Find where the given text appears and provide that cell's center as (x, y) coordinate. 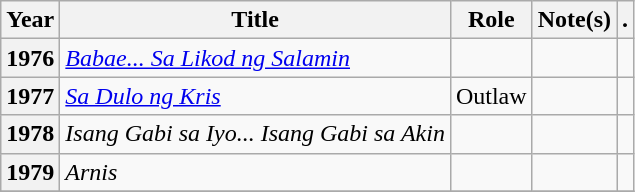
Outlaw (491, 96)
Sa Dulo ng Kris (256, 96)
Role (491, 20)
. (626, 20)
Year (30, 20)
Isang Gabi sa Iyo... Isang Gabi sa Akin (256, 134)
Note(s) (574, 20)
Title (256, 20)
1977 (30, 96)
1978 (30, 134)
1979 (30, 172)
1976 (30, 58)
Babae... Sa Likod ng Salamin (256, 58)
Arnis (256, 172)
